Return the (X, Y) coordinate for the center point of the cell that contains the specified text.  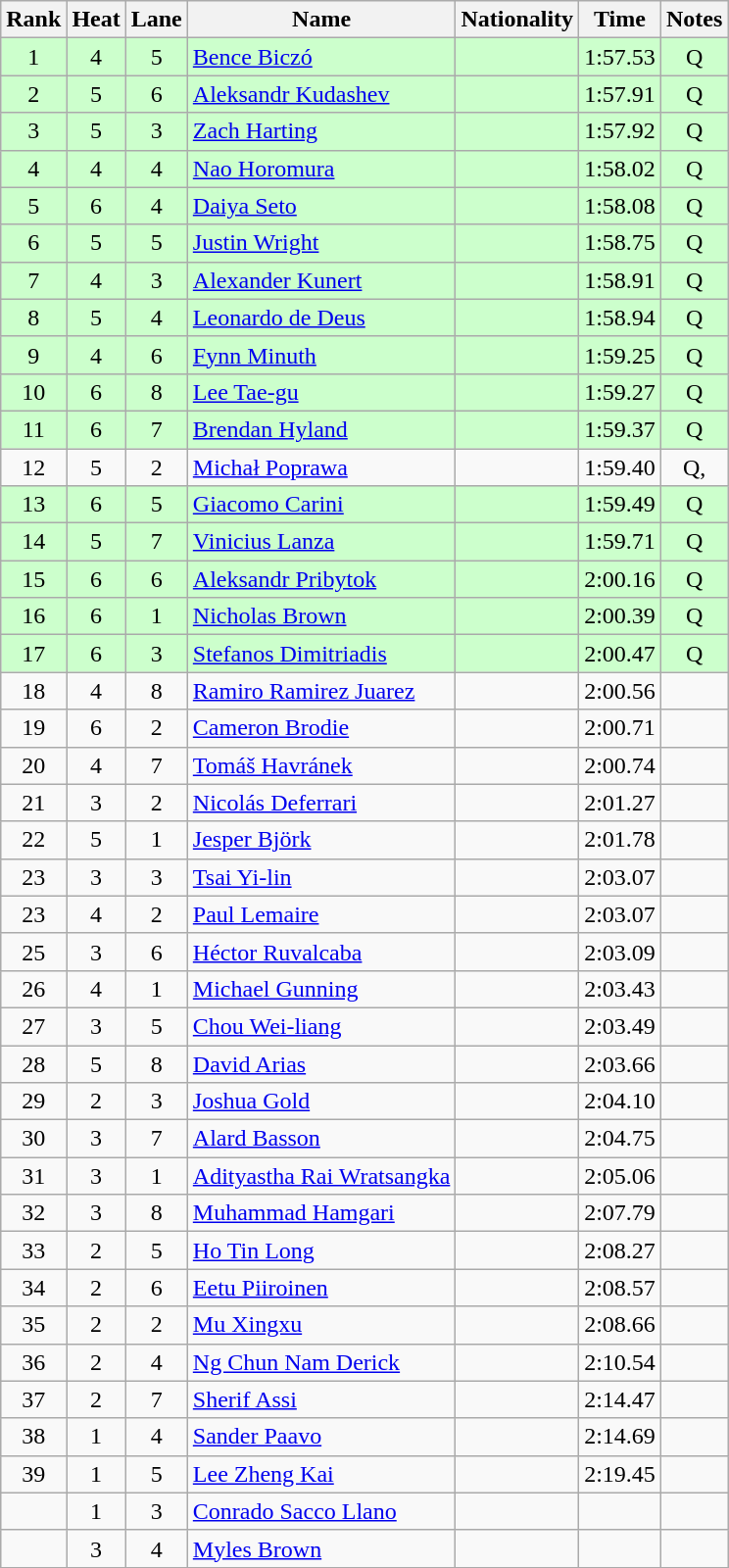
1:58.94 (620, 318)
Paul Lemaire (321, 914)
2:03.49 (620, 1026)
Tomáš Havránek (321, 765)
Brendan Hyland (321, 429)
2:08.66 (620, 1325)
2:10.54 (620, 1362)
Lee Zheng Kai (321, 1474)
1:59.49 (620, 505)
Adityastha Rai Wratsangka (321, 1176)
21 (33, 803)
2:08.27 (620, 1250)
2:00.47 (620, 654)
Vinicius Lanza (321, 542)
Mu Xingxu (321, 1325)
2:14.47 (620, 1399)
1:59.37 (620, 429)
1:58.91 (620, 280)
2:00.39 (620, 616)
2:00.74 (620, 765)
17 (33, 654)
22 (33, 840)
1:58.75 (620, 243)
2:03.09 (620, 952)
2:00.71 (620, 728)
Fynn Minuth (321, 355)
1:59.27 (620, 392)
Myles Brown (321, 1548)
Ho Tin Long (321, 1250)
Joshua Gold (321, 1102)
1:57.53 (620, 57)
2:01.27 (620, 803)
11 (33, 429)
Zach Harting (321, 131)
Ramiro Ramirez Juarez (321, 691)
18 (33, 691)
Chou Wei-liang (321, 1026)
Sherif Assi (321, 1399)
David Arias (321, 1063)
2:00.16 (620, 579)
Name (321, 20)
Q, (694, 467)
Conrado Sacco Llano (321, 1511)
Notes (694, 20)
2:04.75 (620, 1139)
Aleksandr Pribytok (321, 579)
33 (33, 1250)
1:57.91 (620, 94)
29 (33, 1102)
1:57.92 (620, 131)
Heat (96, 20)
2:08.57 (620, 1288)
Stefanos Dimitriadis (321, 654)
31 (33, 1176)
39 (33, 1474)
25 (33, 952)
Tsai Yi-lin (321, 877)
12 (33, 467)
Lane (157, 20)
19 (33, 728)
16 (33, 616)
1:59.71 (620, 542)
32 (33, 1213)
Eetu Piiroinen (321, 1288)
35 (33, 1325)
Sander Paavo (321, 1437)
9 (33, 355)
2:04.10 (620, 1102)
28 (33, 1063)
2:05.06 (620, 1176)
1:59.25 (620, 355)
38 (33, 1437)
Giacomo Carini (321, 505)
10 (33, 392)
1:58.02 (620, 169)
Nao Horomura (321, 169)
34 (33, 1288)
Nicholas Brown (321, 616)
Muhammad Hamgari (321, 1213)
Michael Gunning (321, 989)
Michał Poprawa (321, 467)
27 (33, 1026)
Daiya Seto (321, 206)
20 (33, 765)
Ng Chun Nam Derick (321, 1362)
37 (33, 1399)
Time (620, 20)
Jesper Björk (321, 840)
Rank (33, 20)
Aleksandr Kudashev (321, 94)
Alard Basson (321, 1139)
Lee Tae-gu (321, 392)
Justin Wright (321, 243)
15 (33, 579)
30 (33, 1139)
2:14.69 (620, 1437)
13 (33, 505)
Cameron Brodie (321, 728)
Héctor Ruvalcaba (321, 952)
26 (33, 989)
2:01.78 (620, 840)
Nationality (517, 20)
1:58.08 (620, 206)
36 (33, 1362)
2:19.45 (620, 1474)
Nicolás Deferrari (321, 803)
2:03.66 (620, 1063)
2:07.79 (620, 1213)
Leonardo de Deus (321, 318)
2:00.56 (620, 691)
14 (33, 542)
Alexander Kunert (321, 280)
1:59.40 (620, 467)
Bence Biczó (321, 57)
2:03.43 (620, 989)
